Detect which cell encompasses the target text, then output its (x, y) center coordinate. 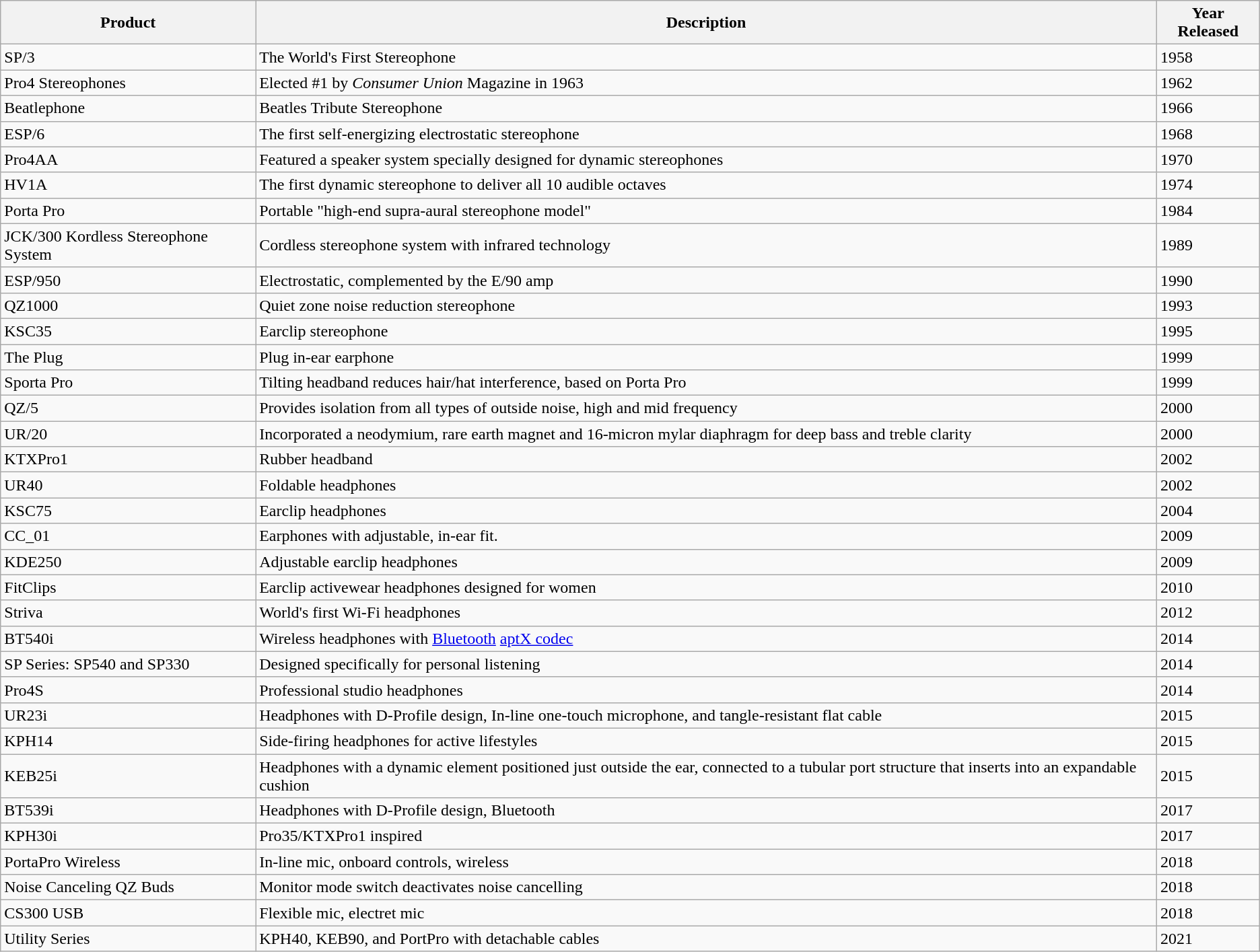
Pro4AA (128, 159)
BT540i (128, 638)
Adjustable earclip headphones (707, 562)
Beatlephone (128, 108)
KPH40, KEB90, and PortPro with detachable cables (707, 939)
KSC35 (128, 331)
2010 (1207, 587)
1974 (1207, 185)
Earphones with adjustable, in-ear fit. (707, 536)
1962 (1207, 83)
Noise Canceling QZ Buds (128, 887)
2012 (1207, 613)
QZ1000 (128, 305)
ESP/950 (128, 280)
Year Released (1207, 23)
The first dynamic stereophone to deliver all 10 audible octaves (707, 185)
UR/20 (128, 434)
Foldable headphones (707, 485)
UR23i (128, 715)
Professional studio headphones (707, 690)
1993 (1207, 305)
BT539i (128, 811)
In-line mic, onboard controls, wireless (707, 862)
SP/3 (128, 57)
ESP/6 (128, 134)
KPH30i (128, 836)
Pro35/KTXPro1 inspired (707, 836)
Porta Pro (128, 211)
1984 (1207, 211)
KSC75 (128, 511)
Designed specifically for personal listening (707, 664)
1958 (1207, 57)
1990 (1207, 280)
Description (707, 23)
1989 (1207, 245)
1966 (1207, 108)
KEB25i (128, 775)
Striva (128, 613)
Quiet zone noise reduction stereophone (707, 305)
World's first Wi-Fi headphones (707, 613)
Featured a speaker system specially designed for dynamic stereophones (707, 159)
Wireless headphones with Bluetooth aptX codec (707, 638)
2021 (1207, 939)
Utility Series (128, 939)
Plug in-ear earphone (707, 357)
UR40 (128, 485)
HV1A (128, 185)
Tilting headband reduces hair/hat interference, based on Porta Pro (707, 383)
Earclip stereophone (707, 331)
Earclip activewear headphones designed for women (707, 587)
Monitor mode switch deactivates noise cancelling (707, 887)
FitClips (128, 587)
2004 (1207, 511)
Provides isolation from all types of outside noise, high and mid frequency (707, 408)
KDE250 (128, 562)
Headphones with D-Profile design, In-line one-touch microphone, and tangle-resistant flat cable (707, 715)
Rubber headband (707, 460)
The Plug (128, 357)
Electrostatic, complemented by the E/90 amp (707, 280)
1995 (1207, 331)
Product (128, 23)
Cordless stereophone system with infrared technology (707, 245)
Side-firing headphones for active lifestyles (707, 741)
JCK/300 Kordless Stereophone System (128, 245)
SP Series: SP540 and SP330 (128, 664)
Elected #1 by Consumer Union Magazine in 1963 (707, 83)
CS300 USB (128, 913)
KTXPro1 (128, 460)
1970 (1207, 159)
Incorporated a neodymium, rare earth magnet and 16-micron mylar diaphragm for deep bass and treble clarity (707, 434)
Headphones with D-Profile design, Bluetooth (707, 811)
Portable "high-end supra-aural stereophone model" (707, 211)
QZ/5 (128, 408)
1968 (1207, 134)
PortaPro Wireless (128, 862)
The first self-energizing electrostatic stereophone (707, 134)
CC_01 (128, 536)
Earclip headphones (707, 511)
Headphones with a dynamic element positioned just outside the ear, connected to a tubular port structure that inserts into an expandable cushion (707, 775)
Flexible mic, electret mic (707, 913)
The World's First Stereophone (707, 57)
KPH14 (128, 741)
Beatles Tribute Stereophone (707, 108)
Pro4S (128, 690)
Sporta Pro (128, 383)
Pro4 Stereophones (128, 83)
